Capture the cell that displays the provided text and extract its [X, Y] central coordinate. 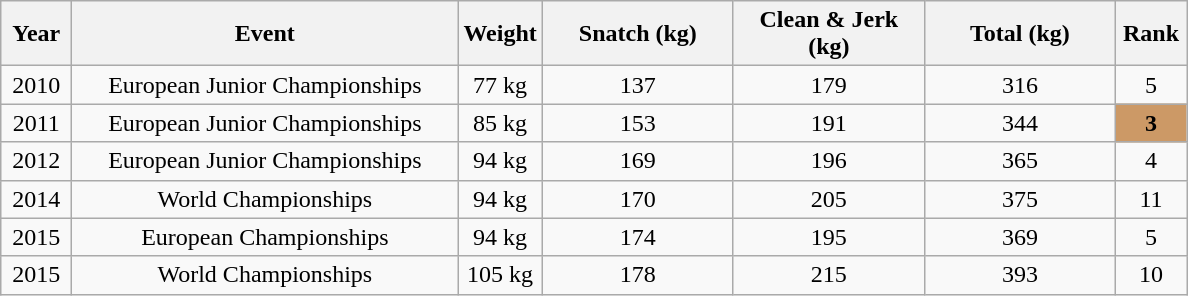
215 [828, 275]
2011 [36, 123]
3 [1150, 123]
11 [1150, 199]
179 [828, 85]
Clean & Jerk (kg) [828, 34]
85 kg [500, 123]
Total (kg) [1020, 34]
2012 [36, 161]
2010 [36, 85]
2014 [36, 199]
344 [1020, 123]
European Championships [265, 237]
10 [1150, 275]
316 [1020, 85]
105 kg [500, 275]
174 [638, 237]
191 [828, 123]
Event [265, 34]
365 [1020, 161]
196 [828, 161]
178 [638, 275]
375 [1020, 199]
153 [638, 123]
169 [638, 161]
170 [638, 199]
205 [828, 199]
Weight [500, 34]
Year [36, 34]
4 [1150, 161]
393 [1020, 275]
Snatch (kg) [638, 34]
195 [828, 237]
369 [1020, 237]
137 [638, 85]
77 kg [500, 85]
Rank [1150, 34]
